Locate the cell with the specified text and output its (X, Y) center coordinate. 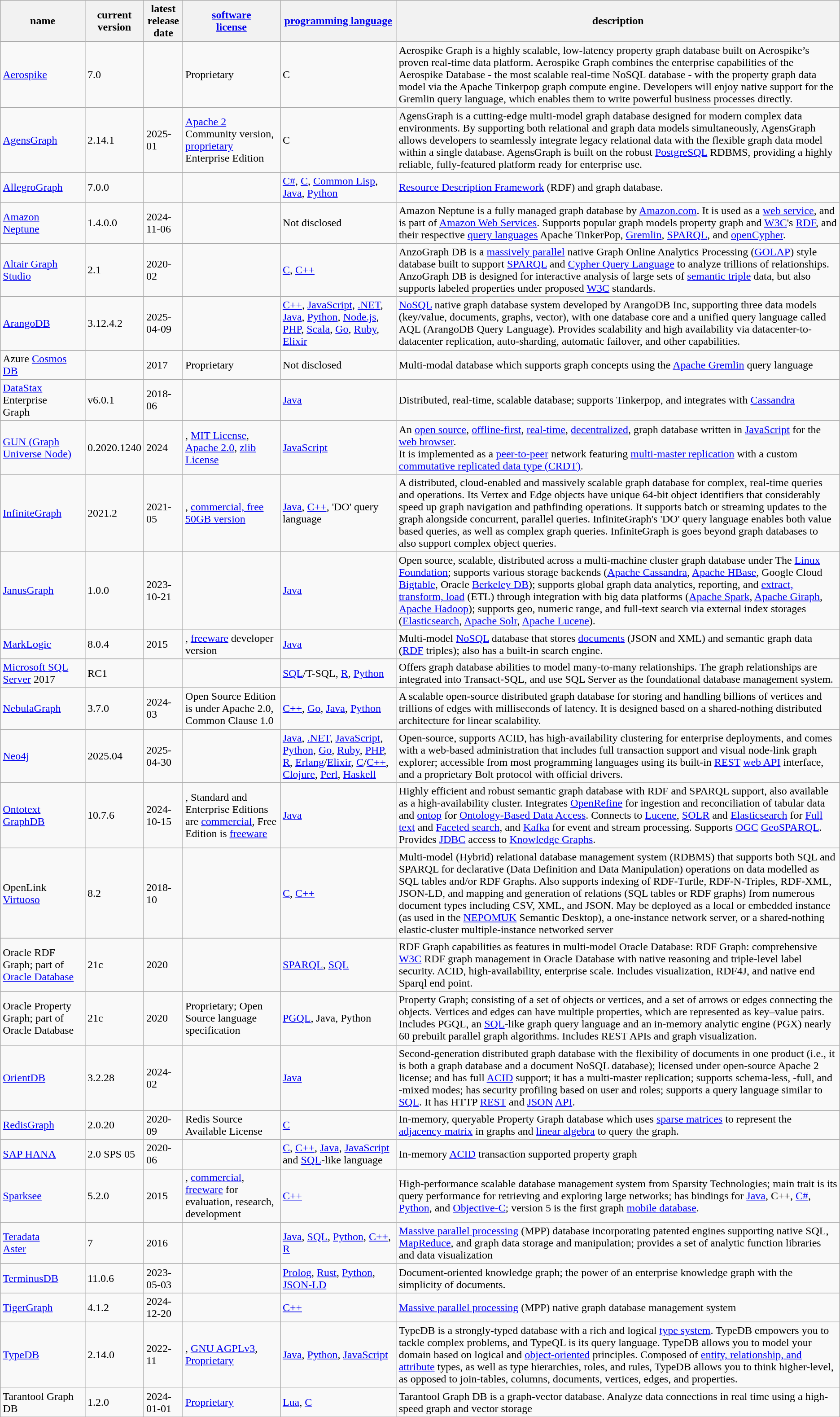
Java, SQL, Python, C++, R (338, 1243)
C++, Go, Java, Python (338, 709)
Lua, C (338, 1402)
RedisGraph (43, 1125)
Neo4j (43, 756)
4.1.2 (114, 1307)
2.0 SPS 05 (114, 1154)
Multi-model NoSQL database that stores documents (JSON and XML) and semantic graph data (RDF triples); also has a built-in search engine. (618, 644)
2022-11 (163, 1355)
Multi-modal database which supports graph concepts using the Apache Gremlin query language (618, 364)
GUN (Graph Universe Node) (43, 447)
1.0.0 (114, 591)
AmazonNeptune (43, 223)
SPARQL, SQL (338, 965)
Sparksee (43, 1196)
Java, .NET, JavaScript, Python, Go, Ruby, PHP, R, Erlang/Elixir, C/C++, Clojure, Perl, Haskell (338, 756)
2025-01 (163, 140)
3.12.4.2 (114, 323)
latestreleasedate (163, 21)
2024-11-06 (163, 223)
Java, Python, JavaScript (338, 1355)
description (618, 21)
Tarantool Graph DB is a graph-vector database. Analyze data connections in real time using a high-speed graph and vector storage (618, 1402)
Java, C++, 'DO' query language (338, 513)
2.1 (114, 270)
2020-09 (163, 1125)
2017 (163, 364)
2024-03 (163, 709)
C, C++, Java, JavaScript and SQL-like language (338, 1154)
C#, C, Common Lisp, Java, Python (338, 188)
JanusGraph (43, 591)
8.2 (114, 893)
2018-10 (163, 893)
5.2.0 (114, 1196)
NebulaGraph (43, 709)
2025.04 (114, 756)
Document-oriented knowledge graph; the power of an enterprise knowledge graph with the simplicity of documents. (618, 1278)
Proprietary; Open Source language specification (232, 1018)
, GNU AGPLv3, Proprietary (232, 1355)
name (43, 21)
2024-02 (163, 1078)
, MIT License, Apache 2.0, zlib License (232, 447)
2.14.0 (114, 1355)
1.2.0 (114, 1402)
2025-04-30 (163, 756)
2021.2 (114, 513)
1.4.0.0 (114, 223)
TeradataAster (43, 1243)
Prolog, Rust, Python, JSON-LD (338, 1278)
DataStaxEnterpriseGraph (43, 400)
Oracle Property Graph; part of Oracle Database (43, 1018)
AgensGraph (43, 140)
2021-05 (163, 513)
PGQL, Java, Python (338, 1018)
3.7.0 (114, 709)
In-memory ACID transaction supported property graph (618, 1154)
OrientDB (43, 1078)
Resource Description Framework (RDF) and graph database. (618, 188)
currentversion (114, 21)
7.0.0 (114, 188)
2024-10-15 (163, 816)
JavaScript (338, 447)
SQL/T-SQL, R, Python (338, 673)
2020-06 (163, 1154)
TigerGraph (43, 1307)
programming language (338, 21)
2023-10-21 (163, 591)
2018-06 (163, 400)
RC1 (114, 673)
C++, JavaScript, .NET, Java, Python, Node.js, PHP, Scala, Go, Ruby, Elixir (338, 323)
TypeDB (43, 1355)
2020-02 (163, 270)
2024-12-20 (163, 1307)
Altair Graph Studio (43, 270)
Open Source Edition is under Apache 2.0, Common Clause 1.0 (232, 709)
2.14.1 (114, 140)
InfiniteGraph (43, 513)
2024 (163, 447)
Azure Cosmos DB (43, 364)
3.2.28 (114, 1078)
Massive parallel processing (MPP) native graph database management system (618, 1307)
ArangoDB (43, 323)
, commercial, free 50GB version (232, 513)
0.2020.1240 (114, 447)
7 (114, 1243)
, commercial, freeware for evaluation, research, development (232, 1196)
Tarantool Graph DB (43, 1402)
AllegroGraph (43, 188)
softwarelicense (232, 21)
v6.0.1 (114, 400)
, Standard and Enterprise Editions are commercial, Free Edition is freeware (232, 816)
2025-04-09 (163, 323)
11.0.6 (114, 1278)
7.0 (114, 75)
Microsoft SQL Server 2017 (43, 673)
Distributed, real-time, scalable database; supports Tinkerpop, and integrates with Cassandra (618, 400)
10.7.6 (114, 816)
SAP HANA (43, 1154)
2.0.20 (114, 1125)
8.0.4 (114, 644)
Oracle RDF Graph; part of Oracle Database (43, 965)
2023-05-03 (163, 1278)
MarkLogic (43, 644)
TerminusDB (43, 1278)
2024-01-01 (163, 1402)
, freeware developer version (232, 644)
Aerospike (43, 75)
Apache 2 Community version, proprietary Enterprise Edition (232, 140)
Ontotext GraphDB (43, 816)
OpenLinkVirtuoso (43, 893)
Redis Source Available License (232, 1125)
2016 (163, 1243)
